For the text-containing cell, return its midpoint in (x, y) coordinate format. 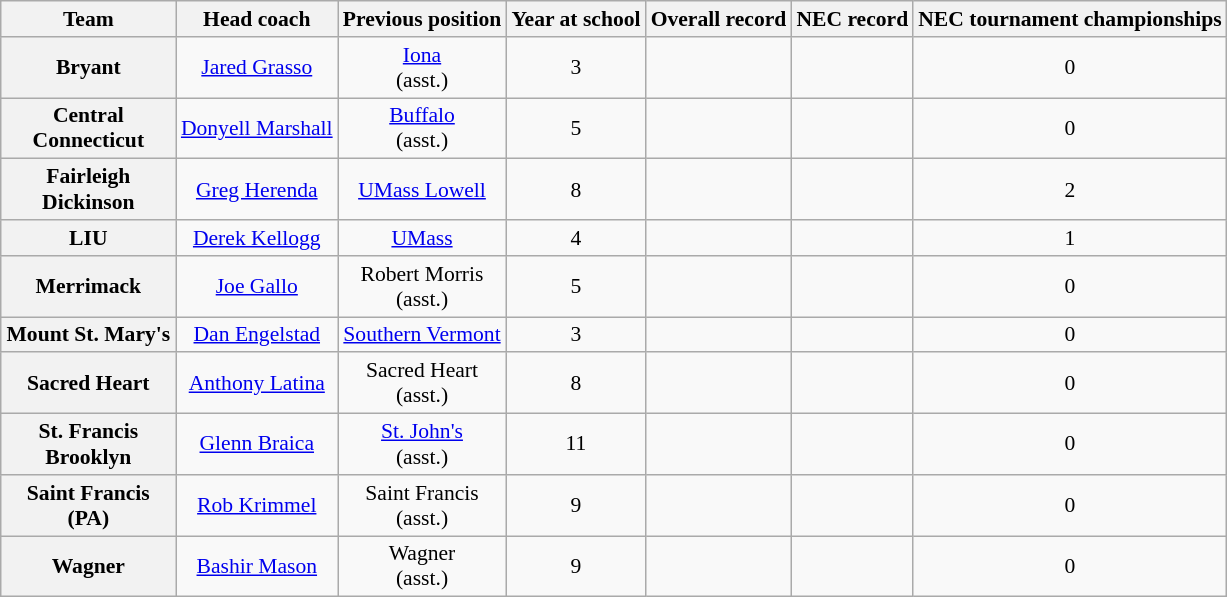
Greg Herenda (257, 190)
Joe Gallo (257, 286)
LIU (88, 238)
Sacred Heart(asst.) (422, 384)
Bashir Mason (257, 566)
UMass Lowell (422, 190)
Saint Francis (PA) (88, 506)
NEC tournament championships (1070, 19)
Bryant (88, 68)
Head coach (257, 19)
Team (88, 19)
St. John's(asst.) (422, 444)
11 (576, 444)
Sacred Heart (88, 384)
Previous position (422, 19)
Mount St. Mary's (88, 335)
Iona (asst.) (422, 68)
Wagner(asst.) (422, 566)
Merrimack (88, 286)
Derek Kellogg (257, 238)
St. Francis Brooklyn (88, 444)
Wagner (88, 566)
Buffalo(asst.) (422, 128)
Dan Engelstad (257, 335)
Southern Vermont (422, 335)
Rob Krimmel (257, 506)
Saint Francis(asst.) (422, 506)
Year at school (576, 19)
Jared Grasso (257, 68)
Donyell Marshall (257, 128)
4 (576, 238)
2 (1070, 190)
Fairleigh Dickinson (88, 190)
Anthony Latina (257, 384)
Overall record (719, 19)
UMass (422, 238)
Glenn Braica (257, 444)
Central Connecticut (88, 128)
Robert Morris(asst.) (422, 286)
1 (1070, 238)
NEC record (852, 19)
